Search for the cell housing the specified text and yield its (X, Y) center coordinate. 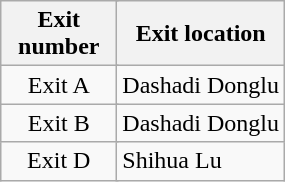
Shihua Lu (201, 161)
Exit number (59, 34)
Exit A (59, 85)
Exit location (201, 34)
Exit D (59, 161)
Exit B (59, 123)
